From the cell containing the given text, extract its center point as [X, Y] coordinate. 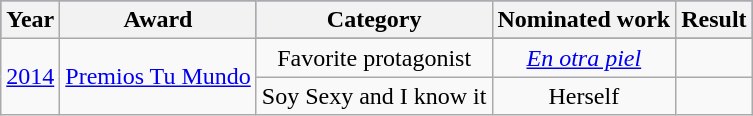
Year [30, 20]
Award [158, 20]
Premios Tu Mundo [158, 77]
Herself [584, 96]
Category [374, 20]
Favorite protagonist [374, 58]
Result [714, 20]
Nominated work [584, 20]
Soy Sexy and I know it [374, 96]
2014 [30, 77]
En otra piel [584, 58]
